Return the [x, y] coordinate for the center point of the cell that contains the specified text.  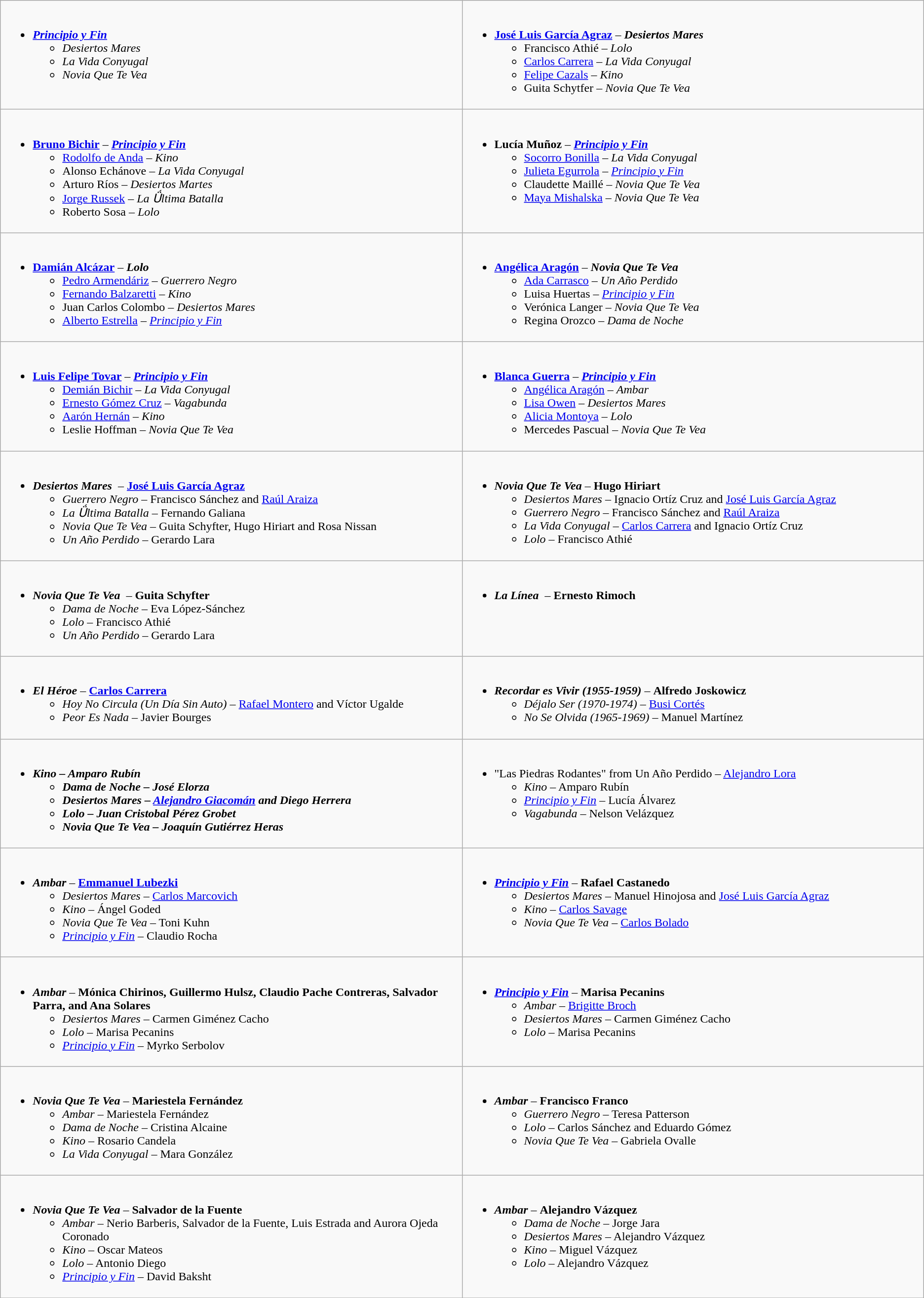
Ambar – Emmanuel LubezkiDesiertos Mares – Carlos MarcovichKino – Ángel GodedNovia Que Te Vea – Toni KuhnPrincipio y Fin – Claudio Rocha [231, 902]
La Línea – Ernesto Rimoch [693, 609]
Blanca Guerra – Principio y FinAngélica Aragón – AmbarLisa Owen – Desiertos MaresAlicia Montoya – LoloMercedes Pascual – Novia Que Te Vea [693, 396]
Principio y Fin – Rafael CastanedoDesiertos Mares – Manuel Hinojosa and José Luis García AgrazKino – Carlos SavageNovia Que Te Vea – Carlos Bolado [693, 902]
"Las Piedras Rodantes" from Un Año Perdido – Alejandro LoraKino – Amparo RubínPrincipio y Fin – Lucía ÁlvarezVagabunda – Nelson Velázquez [693, 794]
Principio y Fin – Marisa PecaninsAmbar – Brigitte BrochDesiertos Mares – Carmen Giménez CachoLolo – Marisa Pecanins [693, 1012]
Novia Que Te Vea – Guita SchyfterDama de Noche – Eva López-SánchezLolo – Francisco AthiéUn Año Perdido – Gerardo Lara [231, 609]
Principio y FinDesiertos MaresLa Vida ConyugalNovia Que Te Vea [231, 55]
Ambar – Alejandro VázquezDama de Noche – Jorge JaraDesiertos Mares – Alejandro VázquezKino – Miguel VázquezLolo – Alejandro Vázquez [693, 1236]
El Héroe – Carlos CarreraHoy No Circula (Un Día Sin Auto) – Rafael Montero and Víctor UgaldePeor Es Nada – Javier Bourges [231, 698]
Ambar – Francisco FrancoGuerrero Negro – Teresa PattersonLolo – Carlos Sánchez and Eduardo GómezNovia Que Te Vea – Gabriela Ovalle [693, 1120]
Recordar es Vivir (1955-1959) – Alfredo JoskowiczDéjalo Ser (1970-1974) – Busi CortésNo Se Olvida (1965-1969) – Manuel Martínez [693, 698]
José Luis García Agraz – Desiertos MaresFrancisco Athié – LoloCarlos Carrera – La Vida ConyugalFelipe Cazals – KinoGuita Schytfer – Novia Que Te Vea [693, 55]
Luis Felipe Tovar – Principio y FinDemián Bichir – La Vida ConyugalErnesto Gómez Cruz – VagabundaAarón Hernán – KinoLeslie Hoffman – Novia Que Te Vea [231, 396]
